Locate the cell with the specified text and output its (X, Y) center coordinate. 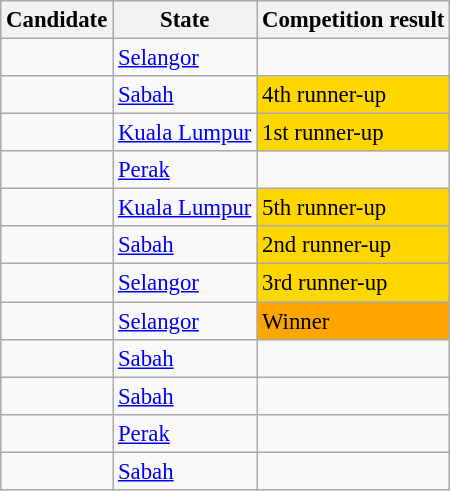
5th runner-up (354, 208)
Competition result (354, 20)
State (185, 20)
4th runner-up (354, 95)
2nd runner-up (354, 245)
1st runner-up (354, 133)
Winner (354, 321)
Candidate (57, 20)
3rd runner-up (354, 283)
